Find where the given text appears and provide that cell's center as (X, Y) coordinate. 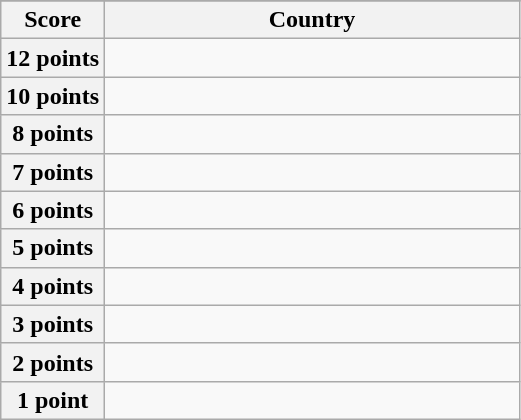
3 points (53, 324)
5 points (53, 248)
4 points (53, 286)
1 point (53, 400)
Country (312, 20)
7 points (53, 172)
12 points (53, 58)
10 points (53, 96)
2 points (53, 362)
8 points (53, 134)
6 points (53, 210)
Score (53, 20)
